Return (x, y) of the center of cell containing provided text 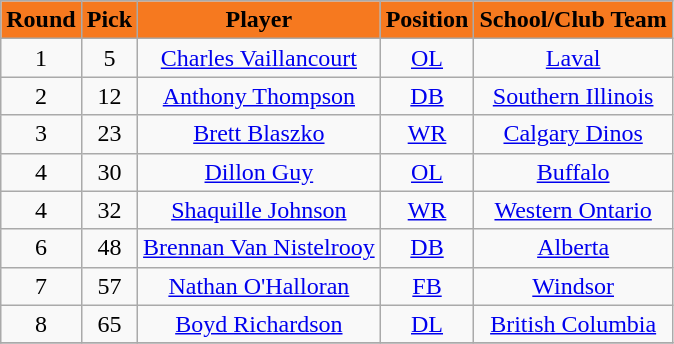
British Columbia (573, 324)
5 (109, 58)
Buffalo (573, 172)
Western Ontario (573, 210)
Brett Blaszko (260, 134)
7 (41, 286)
30 (109, 172)
2 (41, 96)
Windsor (573, 286)
3 (41, 134)
8 (41, 324)
FB (427, 286)
1 (41, 58)
Anthony Thompson (260, 96)
23 (109, 134)
65 (109, 324)
6 (41, 248)
Shaquille Johnson (260, 210)
Calgary Dinos (573, 134)
Pick (109, 20)
Round (41, 20)
48 (109, 248)
Nathan O'Halloran (260, 286)
Position (427, 20)
Dillon Guy (260, 172)
Alberta (573, 248)
DL (427, 324)
Boyd Richardson (260, 324)
57 (109, 286)
Southern Illinois (573, 96)
Laval (573, 58)
32 (109, 210)
Player (260, 20)
Charles Vaillancourt (260, 58)
School/Club Team (573, 20)
Brennan Van Nistelrooy (260, 248)
12 (109, 96)
